From the cell containing the given text, extract its center point as [x, y] coordinate. 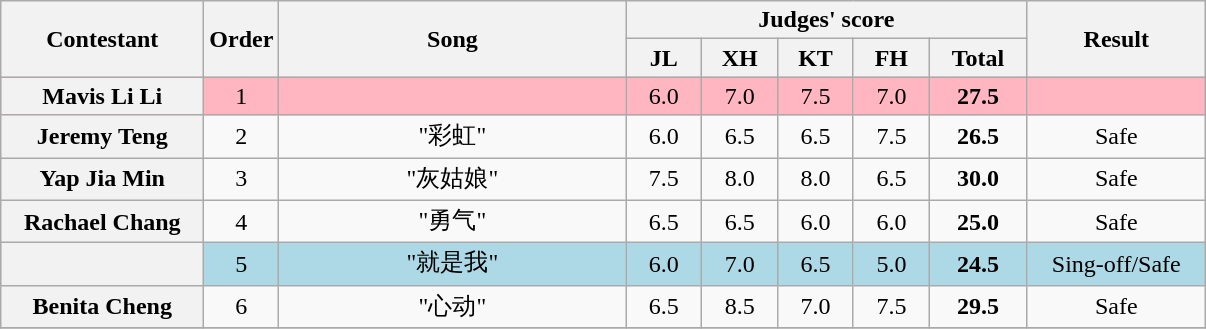
25.0 [978, 222]
"勇气" [452, 222]
3 [242, 180]
1 [242, 96]
24.5 [978, 264]
Judges' score [826, 20]
6 [242, 306]
4 [242, 222]
Song [452, 39]
29.5 [978, 306]
2 [242, 136]
Jeremy Teng [102, 136]
Order [242, 39]
Result [1116, 39]
8.5 [740, 306]
Sing-off/Safe [1116, 264]
Total [978, 58]
"就是我" [452, 264]
5.0 [891, 264]
Yap Jia Min [102, 180]
26.5 [978, 136]
Rachael Chang [102, 222]
"心动" [452, 306]
KT [816, 58]
30.0 [978, 180]
FH [891, 58]
Contestant [102, 39]
Mavis Li Li [102, 96]
Benita Cheng [102, 306]
XH [740, 58]
5 [242, 264]
"灰姑娘" [452, 180]
JL [664, 58]
27.5 [978, 96]
"彩虹" [452, 136]
